Return the (X, Y) coordinate for the center point of the cell that contains the specified text.  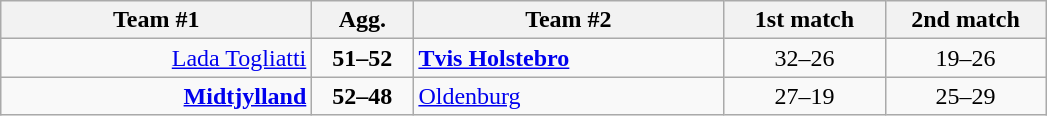
Team #1 (156, 20)
52–48 (362, 96)
2nd match (966, 20)
Lada Togliatti (156, 58)
Oldenburg (568, 96)
Tvis Holstebro (568, 58)
19–26 (966, 58)
Agg. (362, 20)
1st match (804, 20)
Team #2 (568, 20)
25–29 (966, 96)
51–52 (362, 58)
27–19 (804, 96)
32–26 (804, 58)
Midtjylland (156, 96)
